Determine the (x, y) coordinate at the center of the cell enclosing the given text.  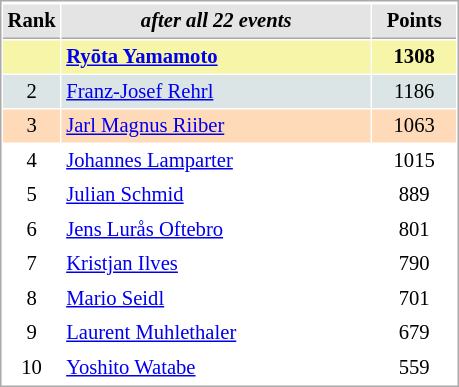
1015 (414, 160)
9 (32, 332)
1186 (414, 92)
790 (414, 264)
701 (414, 298)
6 (32, 230)
679 (414, 332)
1063 (414, 126)
7 (32, 264)
after all 22 events (216, 21)
2 (32, 92)
Ryōta Yamamoto (216, 56)
801 (414, 230)
889 (414, 194)
559 (414, 368)
5 (32, 194)
Rank (32, 21)
4 (32, 160)
Julian Schmid (216, 194)
Jens Lurås Oftebro (216, 230)
8 (32, 298)
3 (32, 126)
Laurent Muhlethaler (216, 332)
Yoshito Watabe (216, 368)
Mario Seidl (216, 298)
10 (32, 368)
1308 (414, 56)
Franz-Josef Rehrl (216, 92)
Johannes Lamparter (216, 160)
Points (414, 21)
Kristjan Ilves (216, 264)
Jarl Magnus Riiber (216, 126)
